For the text-containing cell, return its midpoint in (x, y) coordinate format. 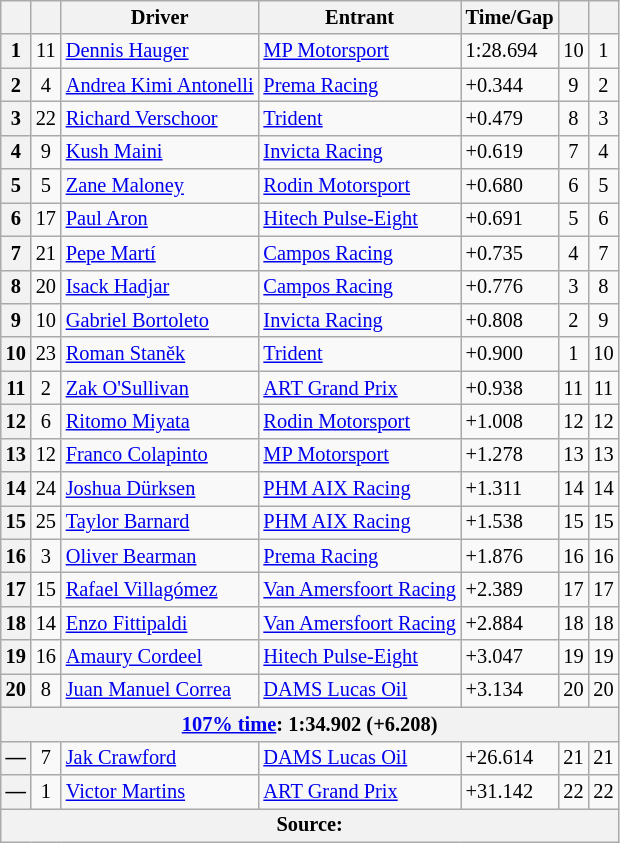
+1.311 (510, 489)
+1.876 (510, 556)
Zak O'Sullivan (160, 388)
Jak Crawford (160, 758)
Rafael Villagómez (160, 589)
+1.538 (510, 522)
Isack Hadjar (160, 287)
Ritomo Miyata (160, 421)
+31.142 (510, 791)
Andrea Kimi Antonelli (160, 85)
+2.389 (510, 589)
+3.047 (510, 657)
Juan Manuel Correa (160, 690)
+0.808 (510, 320)
+3.134 (510, 690)
+0.735 (510, 253)
107% time: 1:34.902 (+6.208) (310, 724)
Victor Martins (160, 791)
+1.278 (510, 455)
+0.619 (510, 152)
+1.008 (510, 421)
Oliver Bearman (160, 556)
Joshua Dürksen (160, 489)
+2.884 (510, 623)
24 (46, 489)
Dennis Hauger (160, 51)
Pepe Martí (160, 253)
+0.479 (510, 118)
Kush Maini (160, 152)
Franco Colapinto (160, 455)
Time/Gap (510, 17)
1:28.694 (510, 51)
+0.900 (510, 354)
23 (46, 354)
+0.938 (510, 388)
25 (46, 522)
Roman Staněk (160, 354)
+0.680 (510, 186)
+0.776 (510, 287)
Amaury Cordeel (160, 657)
Gabriel Bortoleto (160, 320)
Enzo Fittipaldi (160, 623)
+0.344 (510, 85)
+0.691 (510, 219)
Paul Aron (160, 219)
Taylor Barnard (160, 522)
Driver (160, 17)
Zane Maloney (160, 186)
Entrant (360, 17)
Richard Verschoor (160, 118)
+26.614 (510, 758)
Source: (310, 825)
